Provide the (x, y) coordinate of the cell's center where the given text is located.  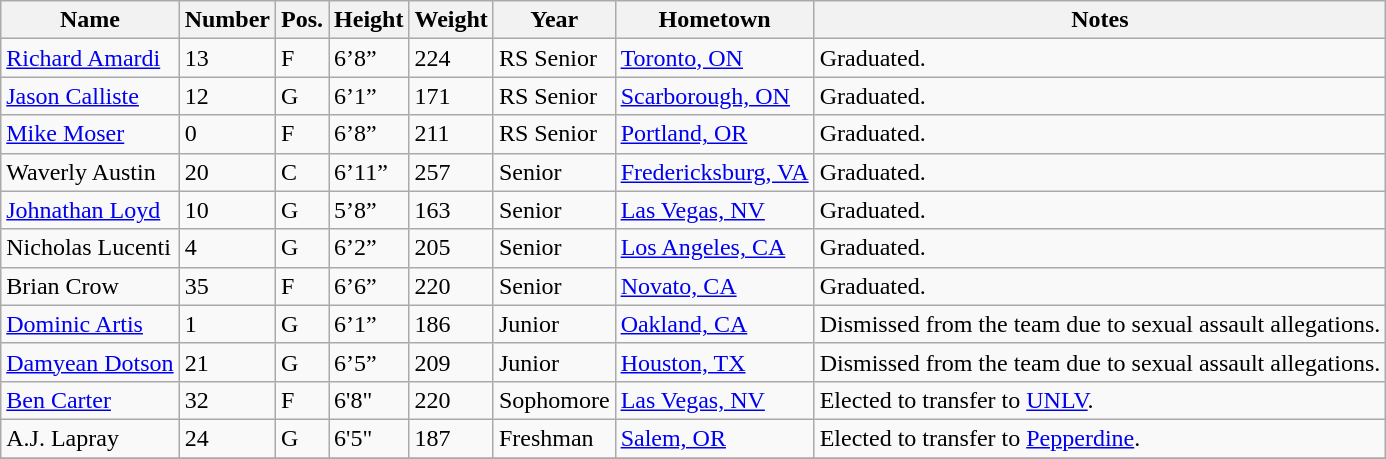
Elected to transfer to UNLV. (1100, 400)
6’6” (369, 286)
Scarborough, ON (714, 96)
Fredericksburg, VA (714, 172)
12 (227, 96)
10 (227, 210)
6’2” (369, 248)
32 (227, 400)
Name (90, 20)
Johnathan Loyd (90, 210)
186 (451, 324)
Oakland, CA (714, 324)
Mike Moser (90, 134)
Houston, TX (714, 362)
Sophomore (554, 400)
Richard Amardi (90, 58)
Salem, OR (714, 438)
Number (227, 20)
Ben Carter (90, 400)
Nicholas Lucenti (90, 248)
Jason Calliste (90, 96)
Pos. (302, 20)
A.J. Lapray (90, 438)
0 (227, 134)
6'5" (369, 438)
Height (369, 20)
Freshman (554, 438)
Year (554, 20)
5’8” (369, 210)
205 (451, 248)
Waverly Austin (90, 172)
6'8" (369, 400)
1 (227, 324)
257 (451, 172)
13 (227, 58)
211 (451, 134)
224 (451, 58)
6’11” (369, 172)
Toronto, ON (714, 58)
163 (451, 210)
24 (227, 438)
Portland, OR (714, 134)
Damyean Dotson (90, 362)
Los Angeles, CA (714, 248)
21 (227, 362)
20 (227, 172)
209 (451, 362)
Notes (1100, 20)
Dominic Artis (90, 324)
6’5” (369, 362)
C (302, 172)
171 (451, 96)
Hometown (714, 20)
Brian Crow (90, 286)
Weight (451, 20)
Elected to transfer to Pepperdine. (1100, 438)
Novato, CA (714, 286)
35 (227, 286)
4 (227, 248)
187 (451, 438)
